Determine the [X, Y] coordinate at the center of the cell enclosing the given text.  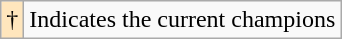
Indicates the current champions [182, 20]
† [12, 20]
